Locate the cell with the specified text and output its (x, y) center coordinate. 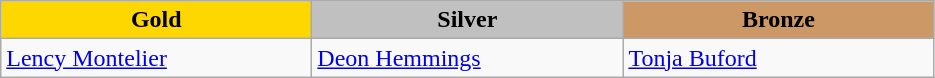
Deon Hemmings (468, 58)
Gold (156, 20)
Lency Montelier (156, 58)
Tonja Buford (778, 58)
Bronze (778, 20)
Silver (468, 20)
